From the cell containing the given text, extract its center point as (x, y) coordinate. 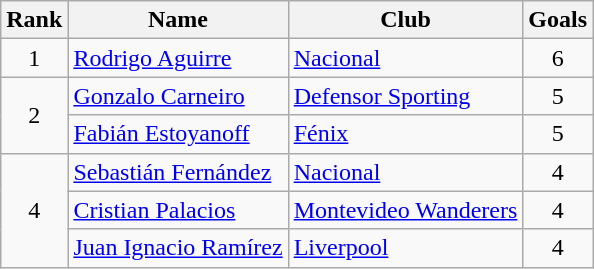
Sebastián Fernández (178, 172)
Club (406, 20)
Gonzalo Carneiro (178, 96)
Juan Ignacio Ramírez (178, 248)
Goals (558, 20)
Rodrigo Aguirre (178, 58)
Fabián Estoyanoff (178, 134)
Fénix (406, 134)
1 (34, 58)
Montevideo Wanderers (406, 210)
Name (178, 20)
Liverpool (406, 248)
2 (34, 115)
Defensor Sporting (406, 96)
Rank (34, 20)
6 (558, 58)
Cristian Palacios (178, 210)
